From the cell containing the given text, extract its center point as [x, y] coordinate. 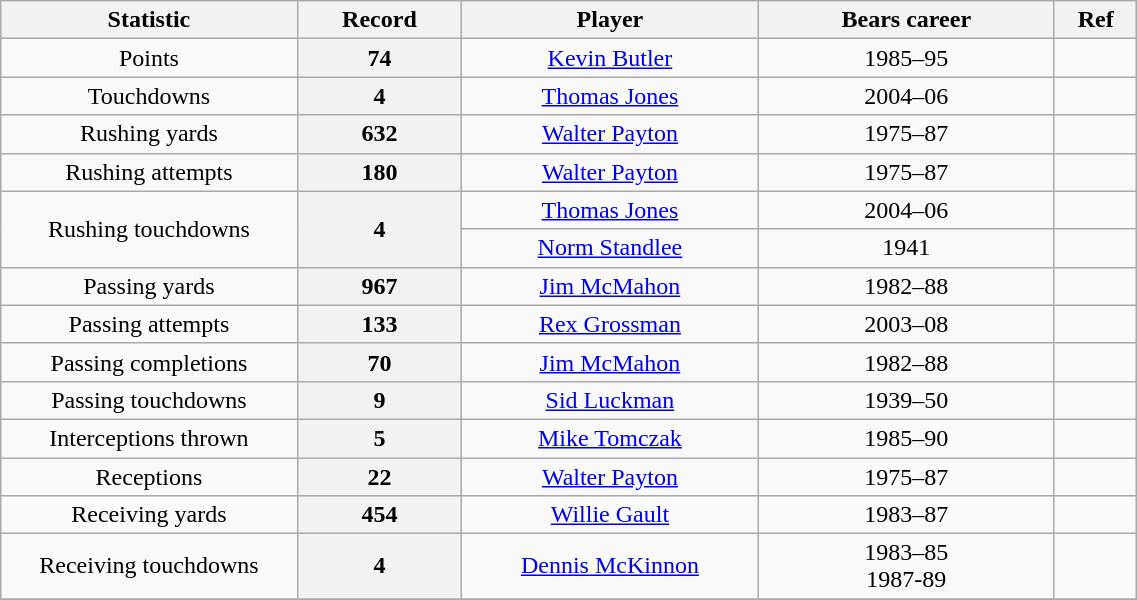
Passing touchdowns [149, 400]
Passing attempts [149, 324]
Rushing yards [149, 134]
1985–95 [906, 58]
1983–851987-89 [906, 566]
2003–08 [906, 324]
1939–50 [906, 400]
Player [610, 20]
632 [380, 134]
9 [380, 400]
967 [380, 286]
Receptions [149, 477]
5 [380, 438]
1983–87 [906, 515]
454 [380, 515]
Kevin Butler [610, 58]
1941 [906, 248]
Statistic [149, 20]
Record [380, 20]
1985–90 [906, 438]
Ref [1095, 20]
Dennis McKinnon [610, 566]
Sid Luckman [610, 400]
Touchdowns [149, 96]
Bears career [906, 20]
22 [380, 477]
Interceptions thrown [149, 438]
Passing yards [149, 286]
74 [380, 58]
Passing completions [149, 362]
Receiving touchdowns [149, 566]
70 [380, 362]
Points [149, 58]
Mike Tomczak [610, 438]
Receiving yards [149, 515]
Rushing touchdowns [149, 229]
180 [380, 172]
Norm Standlee [610, 248]
Rex Grossman [610, 324]
Willie Gault [610, 515]
133 [380, 324]
Rushing attempts [149, 172]
